Search for the cell housing the specified text and yield its (x, y) center coordinate. 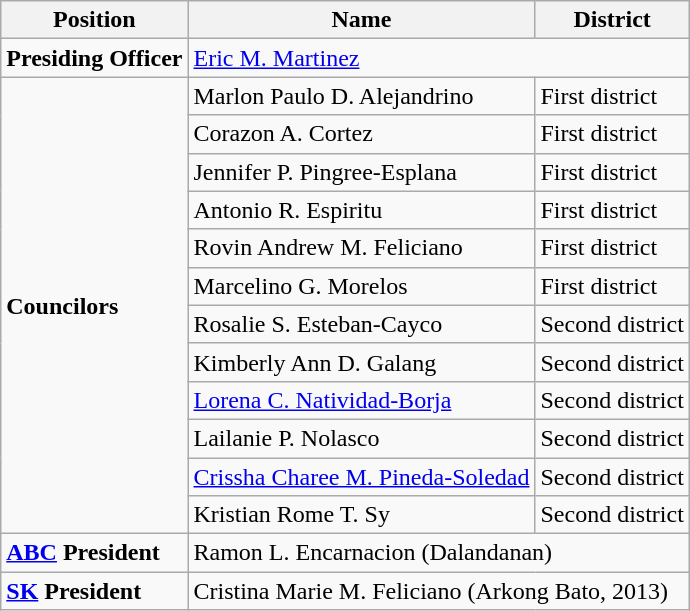
Rovin Andrew M. Feliciano (362, 248)
Councilors (94, 306)
Ramon L. Encarnacion (Dalandanan) (438, 553)
Kristian Rome T. Sy (362, 515)
Kimberly Ann D. Galang (362, 362)
Cristina Marie M. Feliciano (Arkong Bato, 2013) (438, 591)
Name (362, 20)
Crissha Charee M. Pineda-Soledad (362, 477)
Jennifer P. Pingree-Esplana (362, 172)
ABC President (94, 553)
Lorena C. Natividad-Borja (362, 400)
Lailanie P. Nolasco (362, 438)
Corazon A. Cortez (362, 134)
District (612, 20)
Presiding Officer (94, 58)
Marlon Paulo D. Alejandrino (362, 96)
Antonio R. Espiritu (362, 210)
Rosalie S. Esteban-Cayco (362, 324)
Position (94, 20)
SK President (94, 591)
Eric M. Martinez (438, 58)
Marcelino G. Morelos (362, 286)
